Identify which cell holds the provided text, then report its (x, y) central coordinate. 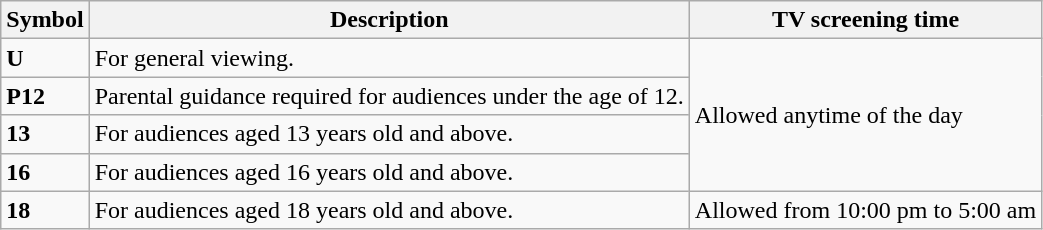
Allowed from 10:00 pm to 5:00 am (865, 210)
Symbol (45, 20)
Parental guidance required for audiences under the age of 12. (389, 96)
For audiences aged 16 years old and above. (389, 172)
Allowed anytime of the day (865, 115)
For audiences aged 13 years old and above. (389, 134)
For general viewing. (389, 58)
16 (45, 172)
TV screening time (865, 20)
U (45, 58)
For audiences aged 18 years old and above. (389, 210)
13 (45, 134)
P12 (45, 96)
18 (45, 210)
Description (389, 20)
